Search for the cell housing the specified text and yield its [x, y] center coordinate. 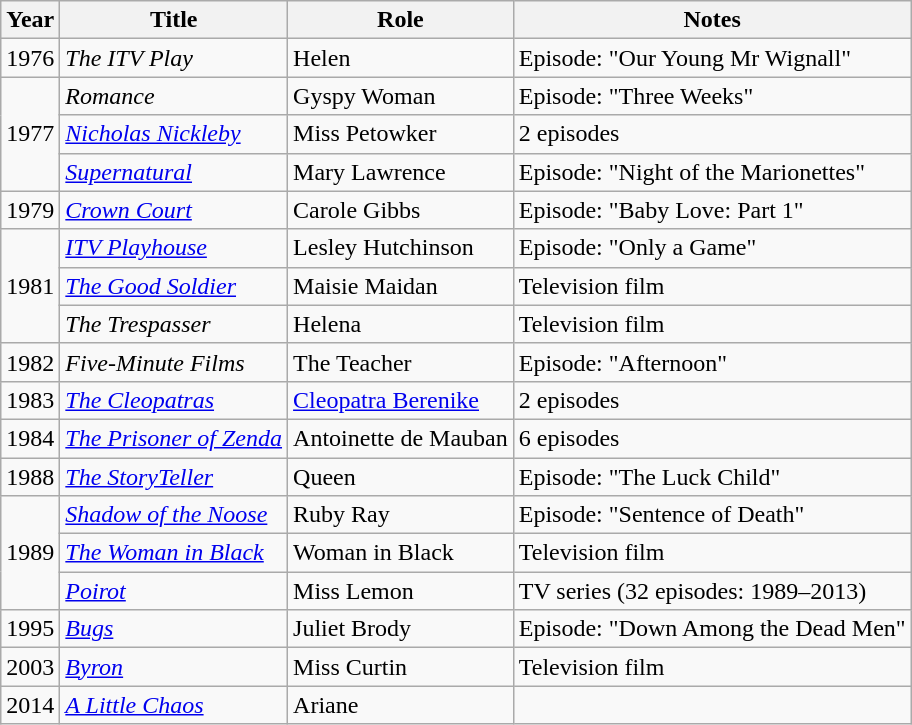
Romance [174, 96]
Title [174, 20]
Antoinette de Mauban [401, 438]
Episode: "Only a Game" [712, 248]
2003 [30, 667]
Gyspy Woman [401, 96]
The ITV Play [174, 58]
Miss Petowker [401, 134]
The Prisoner of Zenda [174, 438]
Episode: "Afternoon" [712, 362]
Episode: "The Luck Child" [712, 477]
Five-Minute Films [174, 362]
The Teacher [401, 362]
Notes [712, 20]
Year [30, 20]
The Trespasser [174, 324]
Queen [401, 477]
Episode: "Baby Love: Part 1" [712, 210]
Episode: "Sentence of Death" [712, 515]
Ariane [401, 705]
Poirot [174, 591]
1976 [30, 58]
Maisie Maidan [401, 286]
Juliet Brody [401, 629]
Byron [174, 667]
Lesley Hutchinson [401, 248]
Ruby Ray [401, 515]
Role [401, 20]
Miss Curtin [401, 667]
TV series (32 episodes: 1989–2013) [712, 591]
Episode: "Three Weeks" [712, 96]
Shadow of the Noose [174, 515]
1983 [30, 400]
ITV Playhouse [174, 248]
Crown Court [174, 210]
Bugs [174, 629]
The Cleopatras [174, 400]
Episode: "Our Young Mr Wignall" [712, 58]
2014 [30, 705]
Supernatural [174, 172]
Carole Gibbs [401, 210]
1984 [30, 438]
1988 [30, 477]
1995 [30, 629]
Episode: "Down Among the Dead Men" [712, 629]
1979 [30, 210]
1982 [30, 362]
Miss Lemon [401, 591]
1977 [30, 134]
The StoryTeller [174, 477]
Nicholas Nickleby [174, 134]
Woman in Black [401, 553]
Mary Lawrence [401, 172]
The Good Soldier [174, 286]
Cleopatra Berenike [401, 400]
A Little Chaos [174, 705]
1981 [30, 286]
1989 [30, 553]
Helen [401, 58]
Helena [401, 324]
6 episodes [712, 438]
Episode: "Night of the Marionettes" [712, 172]
The Woman in Black [174, 553]
